Capture the cell that displays the provided text and extract its (x, y) central coordinate. 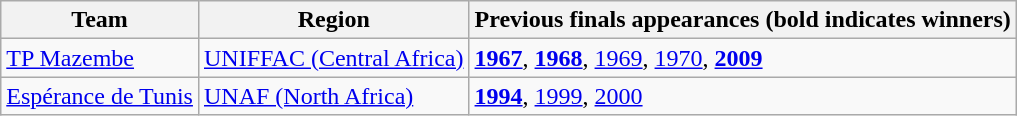
TP Mazembe (100, 58)
1967, 1968, 1969, 1970, 2009 (742, 58)
1994, 1999, 2000 (742, 96)
UNAF (North Africa) (334, 96)
Team (100, 20)
UNIFFAC (Central Africa) (334, 58)
Espérance de Tunis (100, 96)
Region (334, 20)
Previous finals appearances (bold indicates winners) (742, 20)
